From the cell containing the given text, extract its center point as [x, y] coordinate. 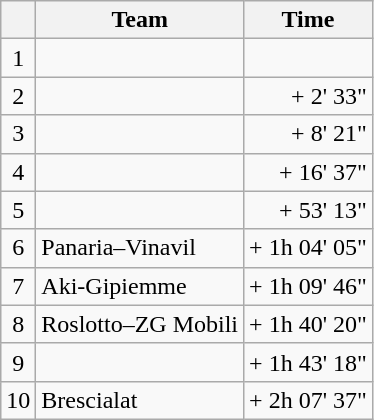
Aki-Gipiemme [140, 286]
+ 1h 40' 20" [308, 324]
+ 1h 09' 46" [308, 286]
1 [18, 58]
+ 8' 21" [308, 134]
10 [18, 400]
+ 16' 37" [308, 172]
Panaria–Vinavil [140, 248]
Team [140, 20]
+ 2' 33" [308, 96]
+ 1h 04' 05" [308, 248]
+ 53' 13" [308, 210]
Time [308, 20]
Roslotto–ZG Mobili [140, 324]
+ 1h 43' 18" [308, 362]
3 [18, 134]
6 [18, 248]
Brescialat [140, 400]
8 [18, 324]
+ 2h 07' 37" [308, 400]
2 [18, 96]
4 [18, 172]
5 [18, 210]
7 [18, 286]
9 [18, 362]
